From the cell containing the given text, extract its center point as (x, y) coordinate. 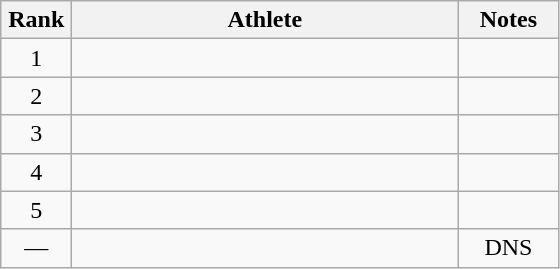
3 (36, 134)
Athlete (265, 20)
Notes (508, 20)
1 (36, 58)
DNS (508, 248)
4 (36, 172)
— (36, 248)
Rank (36, 20)
5 (36, 210)
2 (36, 96)
